Search for the cell housing the specified text and yield its (x, y) center coordinate. 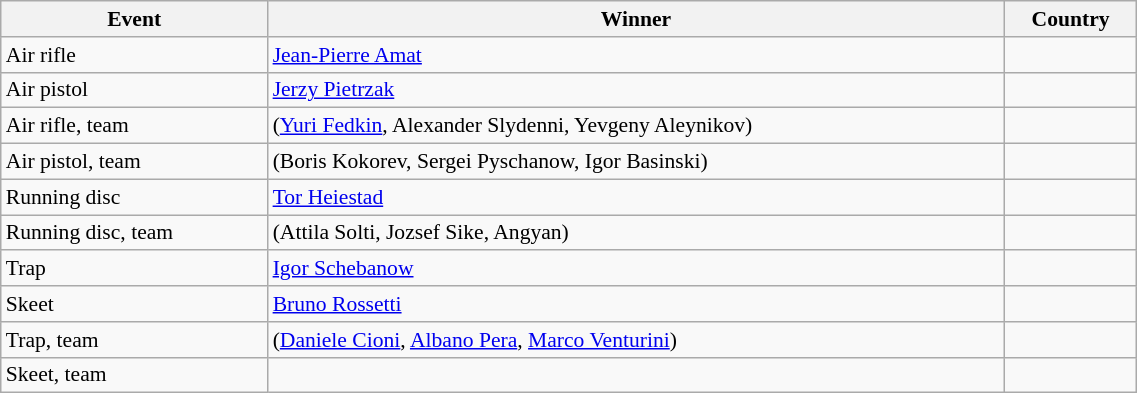
Trap, team (134, 340)
(Daniele Cioni, Albano Pera, Marco Venturini) (636, 340)
Trap (134, 269)
Jean-Pierre Amat (636, 55)
(Attila Solti, Jozsef Sike, Angyan) (636, 233)
Jerzy Pietrzak (636, 90)
Air rifle, team (134, 126)
Skeet (134, 304)
Igor Schebanow (636, 269)
Air rifle (134, 55)
Running disc (134, 197)
Air pistol (134, 90)
Event (134, 19)
Tor Heiestad (636, 197)
(Boris Kokorev, Sergei Pyschanow, Igor Basinski) (636, 162)
Bruno Rossetti (636, 304)
(Yuri Fedkin, Alexander Slydenni, Yevgeny Aleynikov) (636, 126)
Running disc, team (134, 233)
Country (1070, 19)
Air pistol, team (134, 162)
Winner (636, 19)
Skeet, team (134, 375)
